Output the (X, Y) coordinate of the center of the cell containing the given text.  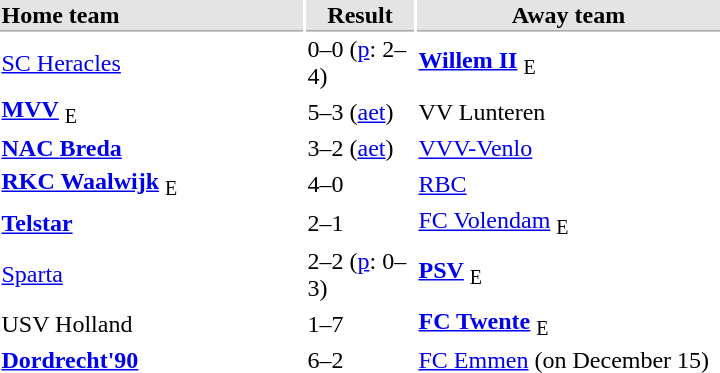
Willem II E (568, 62)
VV Lunteren (568, 112)
PSV E (568, 274)
USV Holland (152, 323)
VVV-Venlo (568, 149)
2–2 (p: 0–3) (360, 274)
Home team (152, 16)
FC Twente E (568, 323)
Result (360, 16)
Away team (568, 16)
0–0 (p: 2–4) (360, 62)
3–2 (aet) (360, 149)
FC Volendam E (568, 224)
2–1 (360, 224)
MVV E (152, 112)
RKC Waalwijk E (152, 185)
1–7 (360, 323)
RBC (568, 185)
5–3 (aet) (360, 112)
Telstar (152, 224)
SC Heracles (152, 62)
NAC Breda (152, 149)
Sparta (152, 274)
4–0 (360, 185)
